Search for the cell housing the specified text and yield its [X, Y] center coordinate. 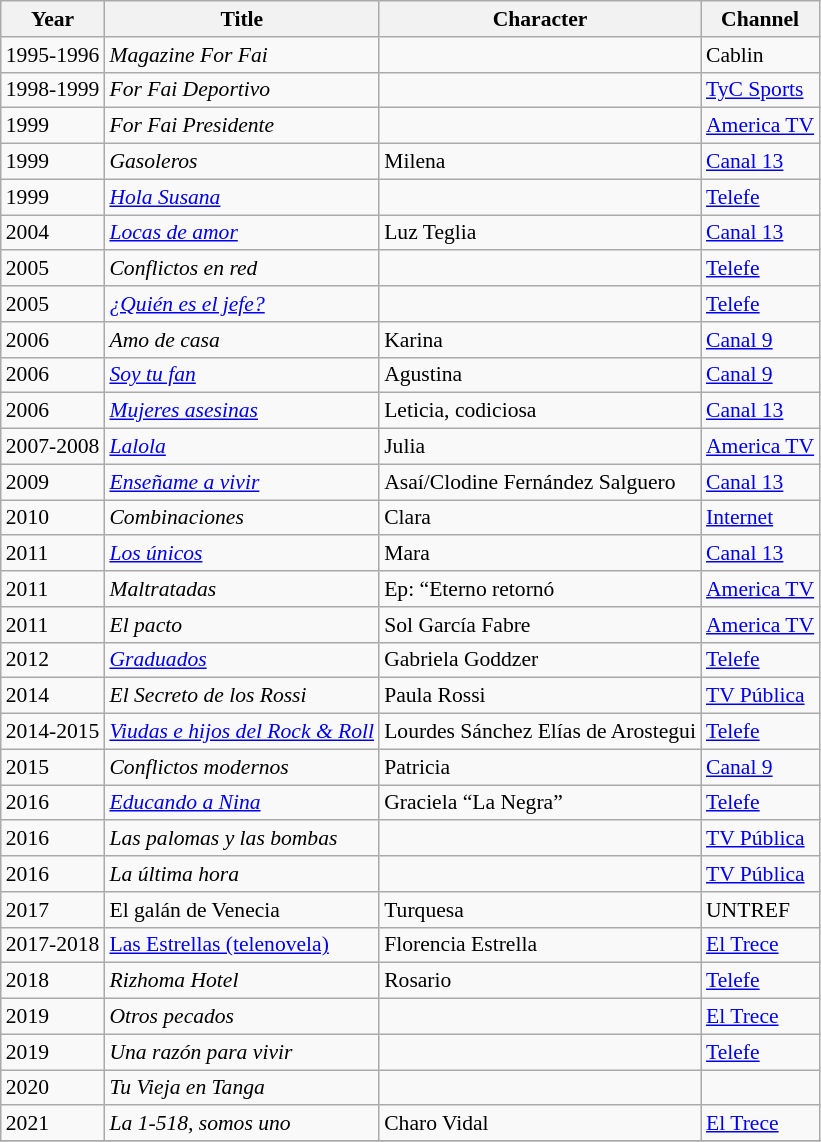
Milena [540, 162]
Hola Susana [242, 197]
Lourdes Sánchez Elías de Arostegui [540, 732]
Channel [760, 19]
Gabriela Goddzer [540, 660]
Karina [540, 340]
Ep: “Eterno retornó [540, 589]
1998-1999 [53, 90]
El pacto [242, 625]
2018 [53, 981]
Conflictos modernos [242, 767]
2010 [53, 518]
Mara [540, 554]
For Fai Deportivo [242, 90]
2014 [53, 696]
2014-2015 [53, 732]
Patricia [540, 767]
Agustina [540, 375]
2007-2008 [53, 447]
2017 [53, 910]
Character [540, 19]
2012 [53, 660]
Locas de amor [242, 233]
Cablin [760, 55]
Magazine For Fai [242, 55]
Tu Vieja en Tanga [242, 1088]
2021 [53, 1124]
Viudas e hijos del Rock & Roll [242, 732]
Julia [540, 447]
Internet [760, 518]
La última hora [242, 874]
Enseñame a vivir [242, 482]
2004 [53, 233]
Florencia Estrella [540, 945]
Los únicos [242, 554]
Leticia, codiciosa [540, 411]
Educando a Nina [242, 803]
Paula Rossi [540, 696]
Lalola [242, 447]
Graciela “La Negra” [540, 803]
Soy tu fan [242, 375]
Una razón para vivir [242, 1052]
Asaí/Clodine Fernández Salguero [540, 482]
Luz Teglia [540, 233]
2020 [53, 1088]
Amo de casa [242, 340]
El galán de Venecia [242, 910]
Graduados [242, 660]
Combinaciones [242, 518]
Rizhoma Hotel [242, 981]
Otros pecados [242, 1017]
2009 [53, 482]
Rosario [540, 981]
2015 [53, 767]
Year [53, 19]
Title [242, 19]
Charo Vidal [540, 1124]
1995-1996 [53, 55]
Gasoleros [242, 162]
Sol García Fabre [540, 625]
Las Estrellas (telenovela) [242, 945]
¿Quién es el jefe? [242, 304]
Maltratadas [242, 589]
UNTREF [760, 910]
TyC Sports [760, 90]
Turquesa [540, 910]
Clara [540, 518]
Las palomas y las bombas [242, 839]
El Secreto de los Rossi [242, 696]
2017-2018 [53, 945]
La 1-518, somos uno [242, 1124]
Conflictos en red [242, 269]
For Fai Presidente [242, 126]
Mujeres asesinas [242, 411]
